Scan for the cell matching the given text and deliver its [x, y] coordinate at center. 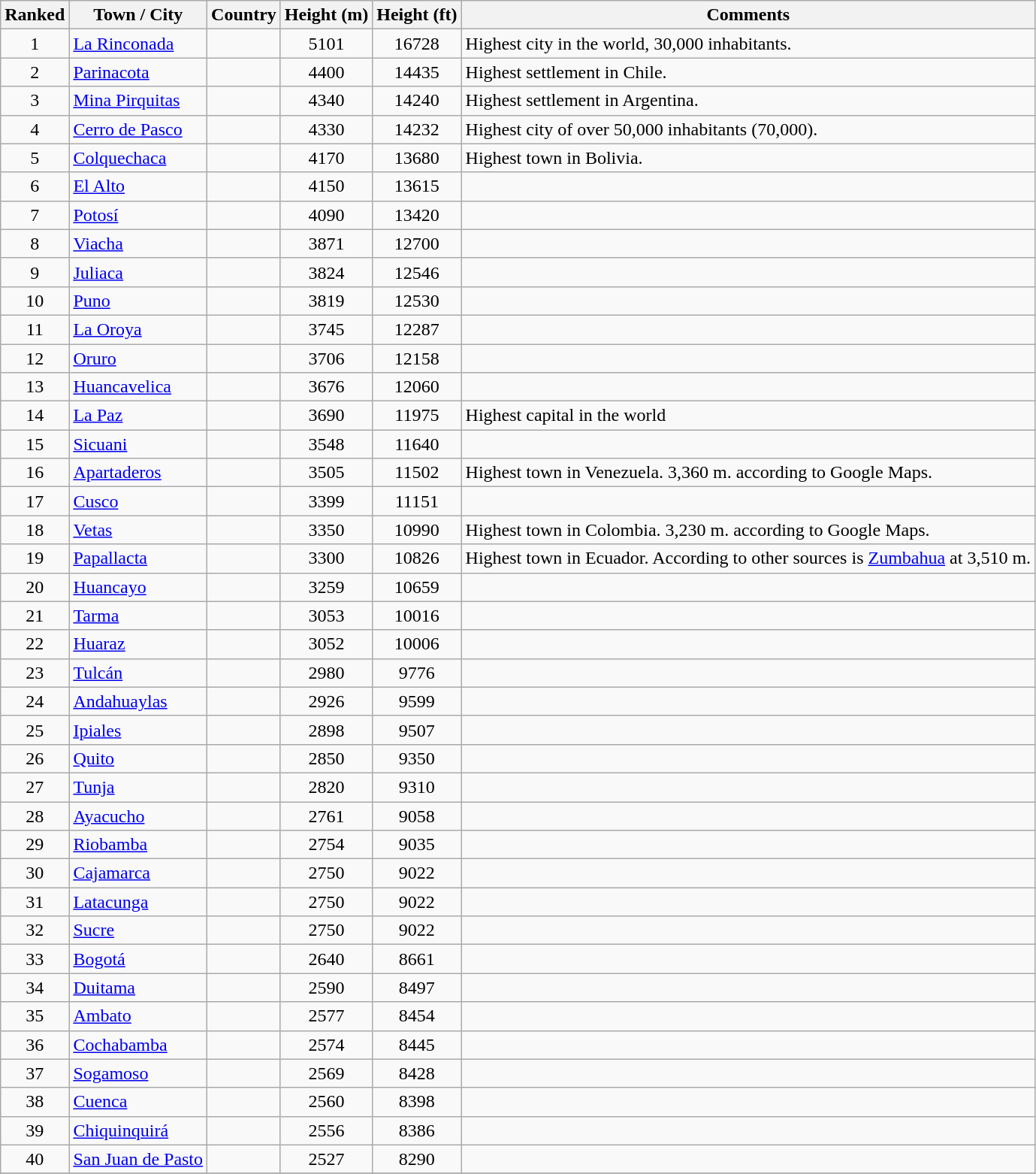
Vetas [138, 530]
Andahuaylas [138, 701]
9058 [417, 815]
5101 [326, 44]
Highest town in Colombia. 3,230 m. according to Google Maps. [748, 530]
La Oroya [138, 329]
Height (ft) [417, 15]
Potosí [138, 215]
Apartaderos [138, 473]
Highest city in the world, 30,000 inhabitants. [748, 44]
3745 [326, 329]
3819 [326, 301]
5 [35, 158]
10826 [417, 558]
35 [35, 1016]
Tunja [138, 787]
Cajamarca [138, 873]
Huaraz [138, 644]
11640 [417, 444]
2761 [326, 815]
Highest city of over 50,000 inhabitants (70,000). [748, 129]
11975 [417, 416]
2926 [326, 701]
Highest town in Venezuela. 3,360 m. according to Google Maps. [748, 473]
8445 [417, 1045]
10006 [417, 644]
Highest town in Bolivia. [748, 158]
Highest town in Ecuador. According to other sources is Zumbahua at 3,510 m. [748, 558]
Ipiales [138, 730]
27 [35, 787]
40 [35, 1159]
20 [35, 587]
4330 [326, 129]
Colquechaca [138, 158]
3399 [326, 501]
La Rinconada [138, 44]
8290 [417, 1159]
14232 [417, 129]
33 [35, 959]
3871 [326, 244]
9035 [417, 845]
Cerro de Pasco [138, 129]
4400 [326, 72]
13 [35, 387]
36 [35, 1045]
Sucre [138, 930]
Sicuani [138, 444]
2560 [326, 1102]
26 [35, 758]
34 [35, 988]
4340 [326, 101]
3 [35, 101]
18 [35, 530]
3548 [326, 444]
12700 [417, 244]
12530 [417, 301]
3505 [326, 473]
19 [35, 558]
2754 [326, 845]
6 [35, 186]
2577 [326, 1016]
Tulcán [138, 673]
30 [35, 873]
28 [35, 815]
23 [35, 673]
Oruro [138, 359]
Cochabamba [138, 1045]
8497 [417, 988]
10 [35, 301]
17 [35, 501]
Height (m) [326, 15]
Quito [138, 758]
2640 [326, 959]
8386 [417, 1130]
Country [244, 15]
9776 [417, 673]
13420 [417, 215]
2980 [326, 673]
9507 [417, 730]
39 [35, 1130]
14 [35, 416]
Bogotá [138, 959]
9350 [417, 758]
12 [35, 359]
Riobamba [138, 845]
3706 [326, 359]
Tarma [138, 616]
La Paz [138, 416]
9 [35, 272]
Huancayo [138, 587]
10990 [417, 530]
12158 [417, 359]
Papallacta [138, 558]
24 [35, 701]
10659 [417, 587]
Chiquinquirá [138, 1130]
2898 [326, 730]
4150 [326, 186]
3259 [326, 587]
Ambato [138, 1016]
Ayacucho [138, 815]
13680 [417, 158]
21 [35, 616]
9599 [417, 701]
Mina Pirquitas [138, 101]
Parinacota [138, 72]
15 [35, 444]
Juliaca [138, 272]
Highest settlement in Chile. [748, 72]
3824 [326, 272]
12546 [417, 272]
32 [35, 930]
3676 [326, 387]
Town / City [138, 15]
1 [35, 44]
4 [35, 129]
Highest capital in the world [748, 416]
11151 [417, 501]
Cuenca [138, 1102]
Highest settlement in Argentina. [748, 101]
25 [35, 730]
8428 [417, 1073]
3350 [326, 530]
Huancavelica [138, 387]
8661 [417, 959]
11502 [417, 473]
3300 [326, 558]
2 [35, 72]
31 [35, 902]
29 [35, 845]
10016 [417, 616]
13615 [417, 186]
Puno [138, 301]
37 [35, 1073]
El Alto [138, 186]
3053 [326, 616]
3052 [326, 644]
8454 [417, 1016]
2820 [326, 787]
2556 [326, 1130]
22 [35, 644]
Latacunga [138, 902]
12287 [417, 329]
14435 [417, 72]
8398 [417, 1102]
4090 [326, 215]
Cusco [138, 501]
2850 [326, 758]
2590 [326, 988]
4170 [326, 158]
12060 [417, 387]
Comments [748, 15]
Duitama [138, 988]
2569 [326, 1073]
14240 [417, 101]
16 [35, 473]
3690 [326, 416]
Sogamoso [138, 1073]
2527 [326, 1159]
2574 [326, 1045]
9310 [417, 787]
7 [35, 215]
16728 [417, 44]
Ranked [35, 15]
11 [35, 329]
38 [35, 1102]
Viacha [138, 244]
8 [35, 244]
San Juan de Pasto [138, 1159]
